Provide the (x, y) coordinate of the cell's center where the given text is located.  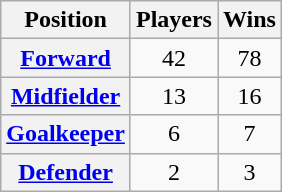
Wins (250, 20)
Forward (66, 58)
3 (250, 172)
7 (250, 134)
Players (174, 20)
Goalkeeper (66, 134)
Defender (66, 172)
2 (174, 172)
6 (174, 134)
13 (174, 96)
78 (250, 58)
Midfielder (66, 96)
Position (66, 20)
42 (174, 58)
16 (250, 96)
